Provide the [X, Y] coordinate of the cell's center where the given text is located.  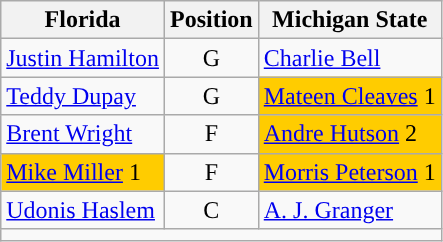
Morris Peterson 1 [350, 172]
Charlie Bell [350, 58]
Mateen Cleaves 1 [350, 96]
Florida [83, 20]
Position [211, 20]
Mike Miller 1 [83, 172]
Teddy Dupay [83, 96]
Justin Hamilton [83, 58]
Michigan State [350, 20]
Brent Wright [83, 134]
Andre Hutson 2 [350, 134]
Udonis Haslem [83, 210]
A. J. Granger [350, 210]
C [211, 210]
